Find where the given text appears and provide that cell's center as [x, y] coordinate. 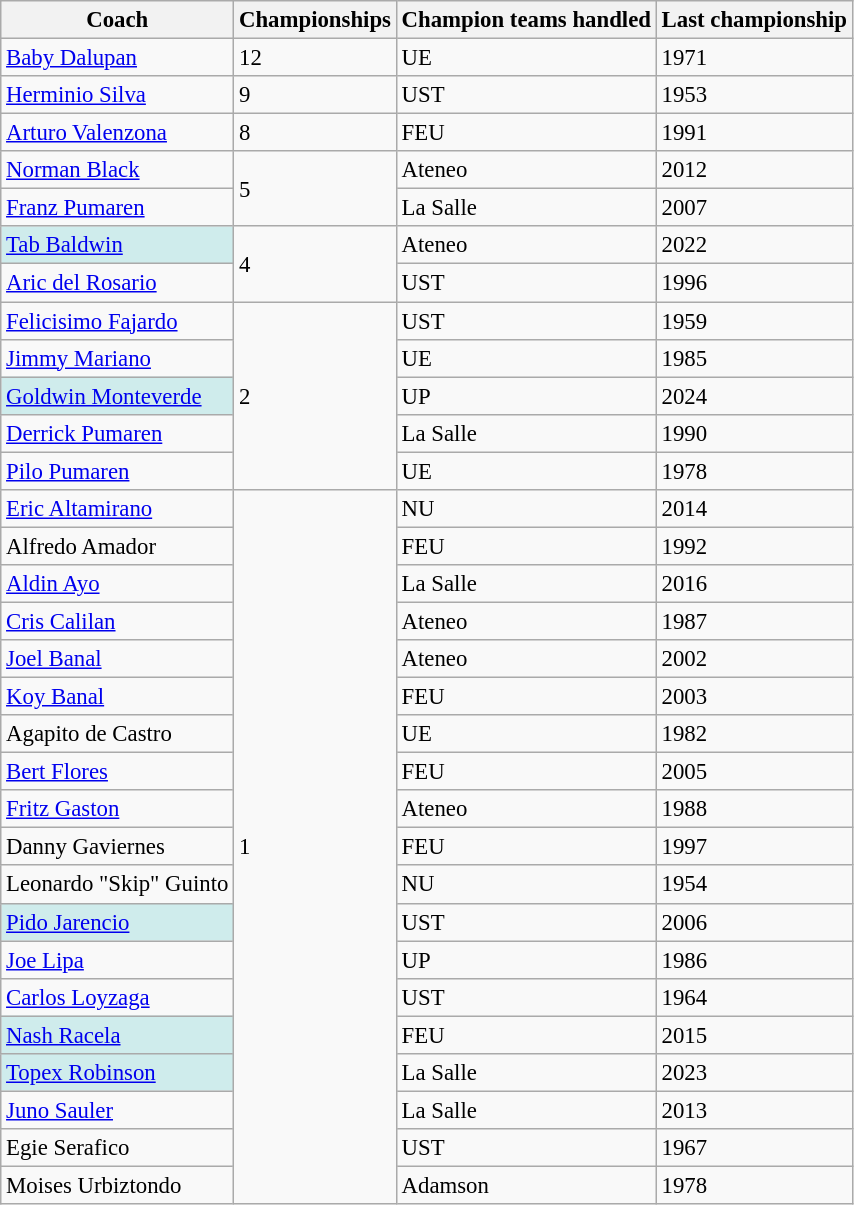
Last championship [754, 20]
Jimmy Mariano [118, 358]
Coach [118, 20]
8 [316, 133]
Juno Sauler [118, 1110]
Goldwin Monteverde [118, 396]
2007 [754, 208]
2022 [754, 245]
2012 [754, 170]
2024 [754, 396]
1964 [754, 997]
Norman Black [118, 170]
Baby Dalupan [118, 58]
1986 [754, 960]
1 [316, 847]
Bert Flores [118, 772]
Herminio Silva [118, 95]
Champion teams handled [526, 20]
1987 [754, 621]
Adamson [526, 1185]
1954 [754, 885]
Aric del Rosario [118, 283]
Agapito de Castro [118, 734]
Eric Altamirano [118, 509]
2016 [754, 584]
Tab Baldwin [118, 245]
1991 [754, 133]
Felicisimo Fajardo [118, 321]
Pido Jarencio [118, 922]
1985 [754, 358]
9 [316, 95]
1971 [754, 58]
Leonardo "Skip" Guinto [118, 885]
Fritz Gaston [118, 809]
1967 [754, 1148]
1997 [754, 847]
2002 [754, 659]
2003 [754, 697]
Aldin Ayo [118, 584]
Derrick Pumaren [118, 433]
Koy Banal [118, 697]
Nash Racela [118, 1035]
1990 [754, 433]
Moises Urbiztondo [118, 1185]
Topex Robinson [118, 1073]
2023 [754, 1073]
1988 [754, 809]
2015 [754, 1035]
1992 [754, 546]
2014 [754, 509]
Danny Gaviernes [118, 847]
Cris Calilan [118, 621]
5 [316, 188]
1959 [754, 321]
Pilo Pumaren [118, 471]
1953 [754, 95]
Joel Banal [118, 659]
2013 [754, 1110]
Championships [316, 20]
Arturo Valenzona [118, 133]
2005 [754, 772]
2 [316, 396]
Alfredo Amador [118, 546]
1996 [754, 283]
Franz Pumaren [118, 208]
2006 [754, 922]
12 [316, 58]
4 [316, 264]
1982 [754, 734]
Carlos Loyzaga [118, 997]
Egie Serafico [118, 1148]
Joe Lipa [118, 960]
